Search for the cell housing the specified text and yield its [X, Y] center coordinate. 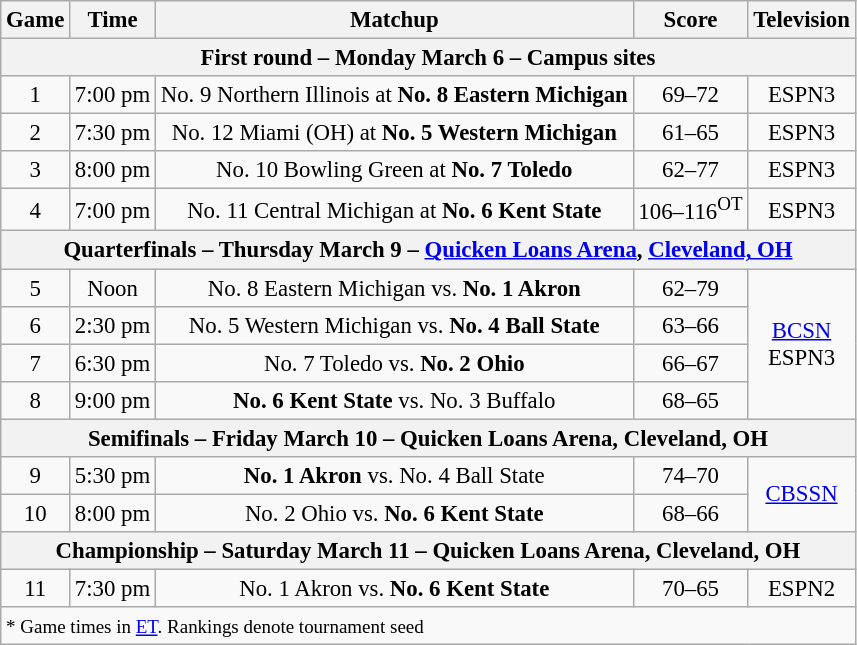
8 [36, 400]
Score [690, 20]
9 [36, 476]
* Game times in ET. Rankings denote tournament seed [428, 626]
No. 2 Ohio vs. No. 6 Kent State [394, 513]
1 [36, 95]
69–72 [690, 95]
No. 6 Kent State vs. No. 3 Buffalo [394, 400]
Time [113, 20]
Television [802, 20]
Noon [113, 288]
No. 12 Miami (OH) at No. 5 Western Michigan [394, 133]
No. 5 Western Michigan vs. No. 4 Ball State [394, 325]
62–77 [690, 170]
2 [36, 133]
Game [36, 20]
No. 7 Toledo vs. No. 2 Ohio [394, 363]
68–65 [690, 400]
No. 10 Bowling Green at No. 7 Toledo [394, 170]
68–66 [690, 513]
CBSSN [802, 494]
11 [36, 588]
Matchup [394, 20]
6 [36, 325]
7 [36, 363]
106–116OT [690, 210]
3 [36, 170]
First round – Monday March 6 – Campus sites [428, 58]
ESPN2 [802, 588]
9:00 pm [113, 400]
74–70 [690, 476]
5:30 pm [113, 476]
61–65 [690, 133]
No. 9 Northern Illinois at No. 8 Eastern Michigan [394, 95]
4 [36, 210]
2:30 pm [113, 325]
62–79 [690, 288]
63–66 [690, 325]
5 [36, 288]
66–67 [690, 363]
6:30 pm [113, 363]
BCSNESPN3 [802, 344]
No. 1 Akron vs. No. 4 Ball State [394, 476]
No. 1 Akron vs. No. 6 Kent State [394, 588]
No. 8 Eastern Michigan vs. No. 1 Akron [394, 288]
10 [36, 513]
Semifinals – Friday March 10 – Quicken Loans Arena, Cleveland, OH [428, 438]
Championship – Saturday March 11 – Quicken Loans Arena, Cleveland, OH [428, 551]
Quarterfinals – Thursday March 9 – Quicken Loans Arena, Cleveland, OH [428, 250]
70–65 [690, 588]
No. 11 Central Michigan at No. 6 Kent State [394, 210]
